Locate the cell with the specified text and output its [X, Y] center coordinate. 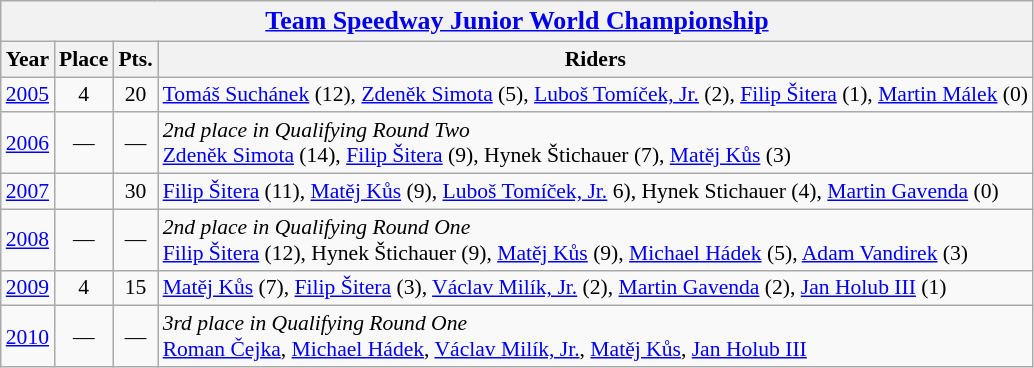
Year [28, 59]
2007 [28, 192]
Place [84, 59]
Riders [596, 59]
2010 [28, 336]
20 [135, 95]
2005 [28, 95]
Tomáš Suchánek (12), Zdeněk Simota (5), Luboš Tomíček, Jr. (2), Filip Šitera (1), Martin Málek (0) [596, 95]
3rd place in Qualifying Round One Roman Čejka, Michael Hádek, Václav Milík, Jr., Matěj Kůs, Jan Holub III [596, 336]
Filip Šitera (11), Matěj Kůs (9), Luboš Tomíček, Jr. 6), Hynek Stichauer (4), Martin Gavenda (0) [596, 192]
2008 [28, 240]
2nd place in Qualifying Round Two Zdeněk Simota (14), Filip Šitera (9), Hynek Štichauer (7), Matěj Kůs (3) [596, 144]
30 [135, 192]
Team Speedway Junior World Championship [517, 21]
2006 [28, 144]
2009 [28, 288]
2nd place in Qualifying Round One Filip Šitera (12), Hynek Štichauer (9), Matěj Kůs (9), Michael Hádek (5), Adam Vandirek (3) [596, 240]
Pts. [135, 59]
15 [135, 288]
Matěj Kůs (7), Filip Šitera (3), Václav Milík, Jr. (2), Martin Gavenda (2), Jan Holub III (1) [596, 288]
